Extract the (x, y) coordinate from the center of the cell holding the provided text.  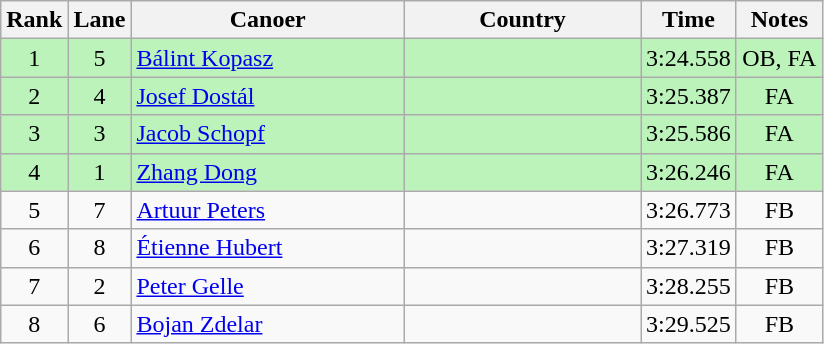
Zhang Dong (268, 172)
Josef Dostál (268, 96)
3:24.558 (689, 58)
Artuur Peters (268, 210)
3:26.773 (689, 210)
Étienne Hubert (268, 248)
OB, FA (779, 58)
3:25.387 (689, 96)
Rank (34, 20)
3:29.525 (689, 324)
Peter Gelle (268, 286)
Canoer (268, 20)
3:25.586 (689, 134)
Bálint Kopasz (268, 58)
Lane (100, 20)
Jacob Schopf (268, 134)
3:26.246 (689, 172)
Time (689, 20)
Bojan Zdelar (268, 324)
Country (522, 20)
3:28.255 (689, 286)
Notes (779, 20)
3:27.319 (689, 248)
